Identify which cell holds the provided text, then report its (x, y) central coordinate. 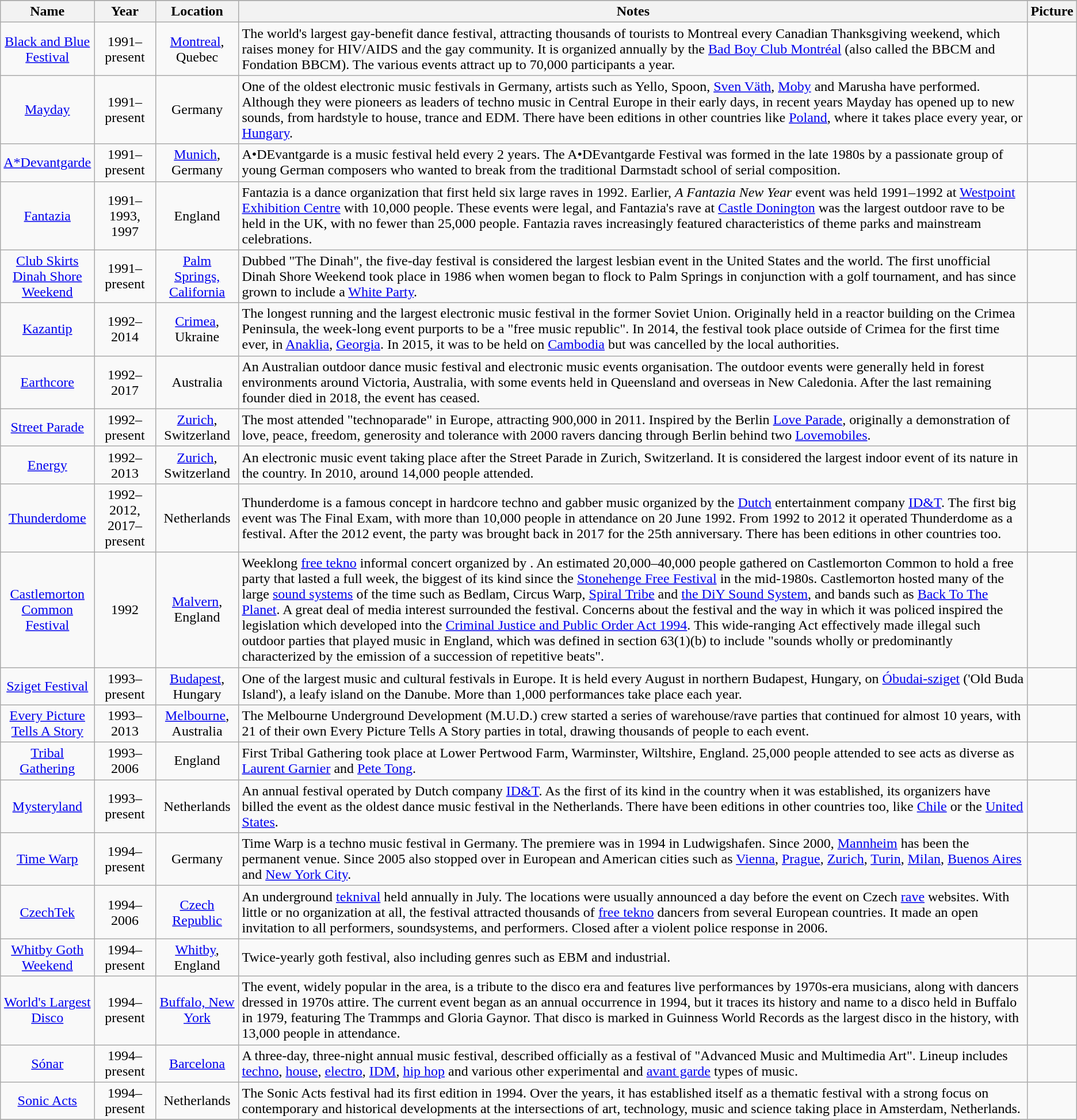
Every Picture Tells A Story (47, 724)
Munich, Germany (197, 162)
Montreal, Quebec (197, 49)
Palm Springs, California (197, 276)
1992–2012, 2017–present (125, 518)
1993–2013 (125, 724)
1992–present (125, 427)
Whitby, England (197, 958)
Energy (47, 465)
Earthcore (47, 382)
Club Skirts Dinah Shore Weekend (47, 276)
Mayday (47, 109)
1994–2006 (125, 912)
Street Parade (47, 427)
Barcelona (197, 1064)
Mysteryland (47, 806)
1991–1993, 1997 (125, 215)
Location (197, 12)
1992–2017 (125, 382)
Name (47, 12)
Tribal Gathering (47, 761)
1992–2014 (125, 329)
Time Warp (47, 859)
Crimea, Ukraine (197, 329)
Australia (197, 382)
1992 (125, 609)
Year (125, 12)
Malvern, England (197, 609)
Twice-yearly goth festival, also including genres such as EBM and industrial. (633, 958)
A*Devantgarde (47, 162)
Picture (1052, 12)
Thunderdome (47, 518)
Fantazia (47, 215)
Buffalo, New York (197, 1011)
Budapest, Hungary (197, 686)
Castlemorton Common Festival (47, 609)
Whitby Goth Weekend (47, 958)
CzechTek (47, 912)
Czech Republic (197, 912)
Melbourne, Australia (197, 724)
1992–2013 (125, 465)
World's Largest Disco (47, 1011)
Sziget Festival (47, 686)
Kazantip (47, 329)
1993–2006 (125, 761)
Notes (633, 12)
Black and Blue Festival (47, 49)
Sónar (47, 1064)
Sonic Acts (47, 1100)
